Provide the [X, Y] coordinate of the cell's center where the given text is located.  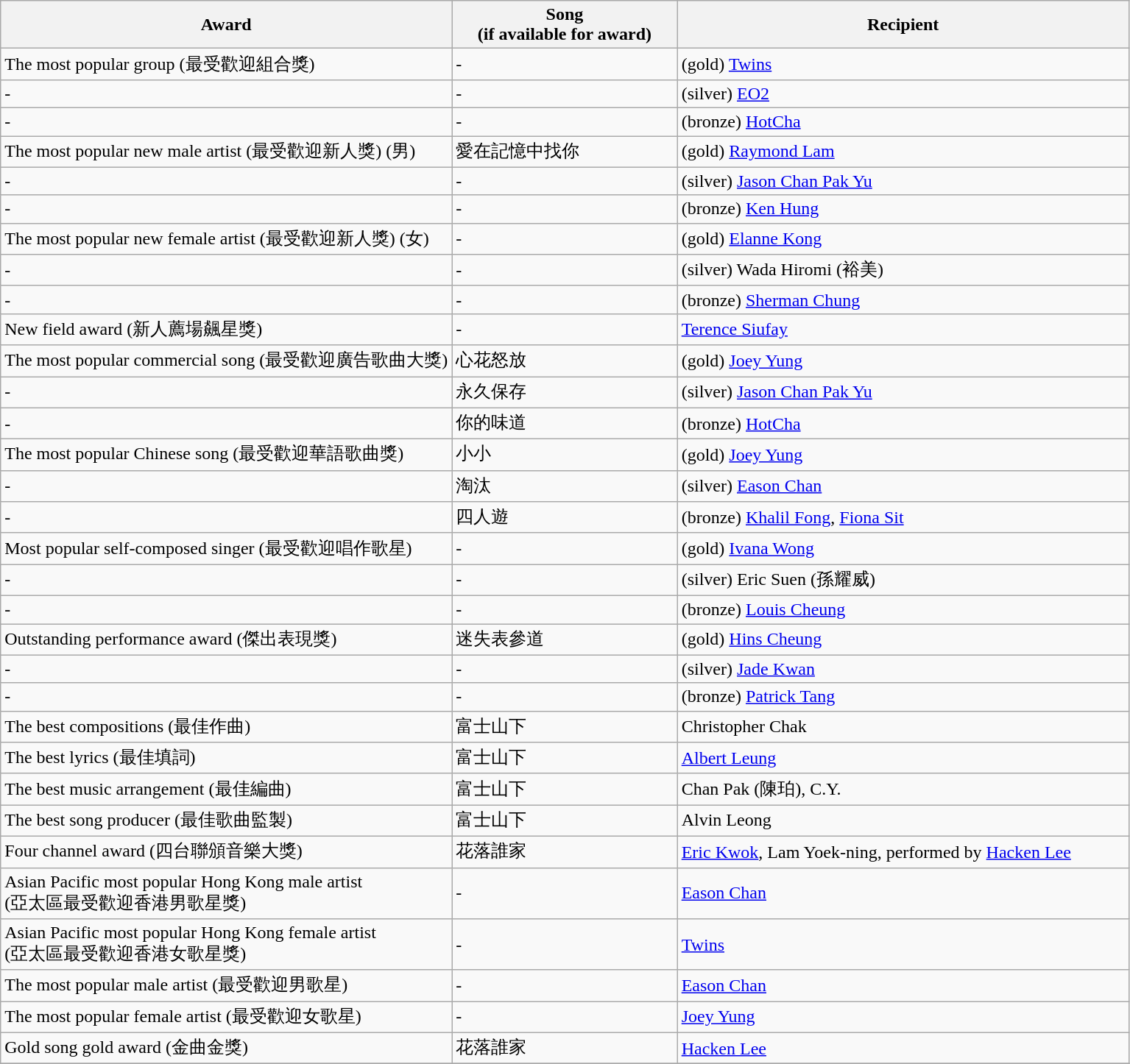
The most popular female artist (最受歡迎女歌星) [227, 1017]
Four channel award (四台聯頒音樂大獎) [227, 852]
The most popular new female artist (最受歡迎新人獎) (女) [227, 238]
Asian Pacific most popular Hong Kong male artist(亞太區最受歡迎香港男歌星獎) [227, 893]
(gold) Elanne Kong [903, 238]
Gold song gold award (金曲金獎) [227, 1048]
你的味道 [565, 424]
Most popular self-composed singer (最受歡迎唱作歌星) [227, 549]
Hacken Lee [903, 1048]
New field award (新人薦場飆星獎) [227, 330]
The most popular commercial song (最受歡迎廣告歌曲大獎) [227, 361]
Alvin Leong [903, 821]
(silver) EO2 [903, 93]
(silver) Eric Suen (孫耀威) [903, 580]
(bronze) Khalil Fong, Fiona Sit [903, 518]
Albert Leung [903, 758]
Joey Yung [903, 1017]
(bronze) Patrick Tang [903, 697]
Asian Pacific most popular Hong Kong female artist(亞太區最受歡迎香港女歌星獎) [227, 945]
小小 [565, 455]
(silver) Wada Hiromi (裕美) [903, 271]
Eric Kwok, Lam Yoek-ning, performed by Hacken Lee [903, 852]
四人遊 [565, 518]
Terence Siufay [903, 330]
(gold) Raymond Lam [903, 152]
(gold) Twins [903, 65]
The most popular new male artist (最受歡迎新人獎) (男) [227, 152]
Song(if available for award) [565, 25]
(silver) Jade Kwan [903, 669]
The best lyrics (最佳填詞) [227, 758]
Twins [903, 945]
(bronze) Louis Cheung [903, 609]
Award [227, 25]
愛在記憶中找你 [565, 152]
心花怒放 [565, 361]
The most popular Chinese song (最受歡迎華語歌曲獎) [227, 455]
Recipient [903, 25]
Chan Pak (陳珀), C.Y. [903, 789]
(bronze) Ken Hung [903, 209]
Christopher Chak [903, 727]
永久保存 [565, 393]
The best compositions (最佳作曲) [227, 727]
(silver) Eason Chan [903, 486]
The most popular male artist (最受歡迎男歌星) [227, 986]
The most popular group (最受歡迎組合獎) [227, 65]
The best music arrangement (最佳編曲) [227, 789]
淘汰 [565, 486]
(gold) Hins Cheung [903, 640]
(gold) Ivana Wong [903, 549]
Outstanding performance award (傑出表現獎) [227, 640]
(bronze) Sherman Chung [903, 299]
迷失表參道 [565, 640]
The best song producer (最佳歌曲監製) [227, 821]
